Provide the [x, y] coordinate of the cell's center where the given text is located.  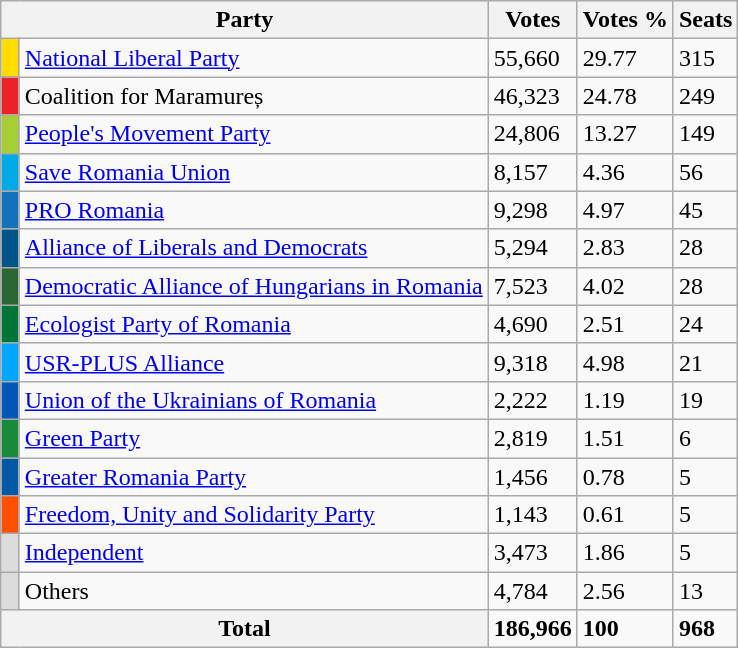
People's Movement Party [254, 134]
Coalition for Maramureș [254, 96]
13.27 [625, 134]
55,660 [532, 58]
Greater Romania Party [254, 477]
249 [705, 96]
Save Romania Union [254, 172]
8,157 [532, 172]
1.51 [625, 438]
968 [705, 629]
Independent [254, 553]
149 [705, 134]
Union of the Ukrainians of Romania [254, 400]
Democratic Alliance of Hungarians in Romania [254, 286]
4.36 [625, 172]
1,456 [532, 477]
1,143 [532, 515]
2.51 [625, 324]
2,222 [532, 400]
2.83 [625, 248]
56 [705, 172]
4.98 [625, 362]
1.86 [625, 553]
Alliance of Liberals and Democrats [254, 248]
19 [705, 400]
46,323 [532, 96]
6 [705, 438]
21 [705, 362]
186,966 [532, 629]
45 [705, 210]
1.19 [625, 400]
PRO Romania [254, 210]
Ecologist Party of Romania [254, 324]
24,806 [532, 134]
2.56 [625, 591]
5,294 [532, 248]
9,298 [532, 210]
Green Party [254, 438]
24 [705, 324]
4.97 [625, 210]
9,318 [532, 362]
Seats [705, 20]
2,819 [532, 438]
4.02 [625, 286]
USR-PLUS Alliance [254, 362]
29.77 [625, 58]
24.78 [625, 96]
100 [625, 629]
0.78 [625, 477]
13 [705, 591]
7,523 [532, 286]
National Liberal Party [254, 58]
Votes [532, 20]
Total [244, 629]
Freedom, Unity and Solidarity Party [254, 515]
0.61 [625, 515]
Others [254, 591]
Votes % [625, 20]
315 [705, 58]
4,784 [532, 591]
3,473 [532, 553]
4,690 [532, 324]
Party [244, 20]
